Output the (X, Y) coordinate of the center of the cell containing the given text.  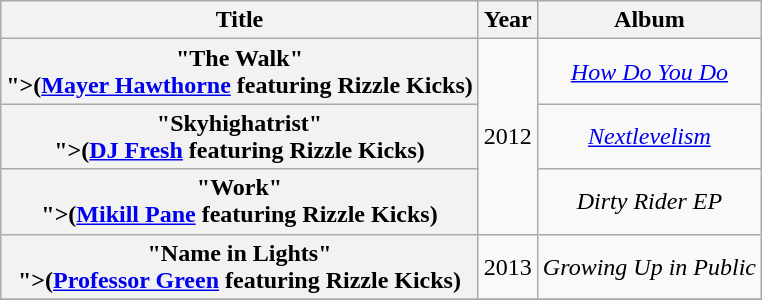
Growing Up in Public (649, 266)
Album (649, 20)
"Name in Lights"">(Professor Green featuring Rizzle Kicks) (240, 266)
"Skyhighatrist"">(DJ Fresh featuring Rizzle Kicks) (240, 136)
2013 (508, 266)
2012 (508, 136)
"The Walk"">(Mayer Hawthorne featuring Rizzle Kicks) (240, 72)
Dirty Rider EP (649, 202)
"Work"">(Mikill Pane featuring Rizzle Kicks) (240, 202)
Year (508, 20)
How Do You Do (649, 72)
Nextlevelism (649, 136)
Title (240, 20)
